From the cell containing the given text, extract its center point as [X, Y] coordinate. 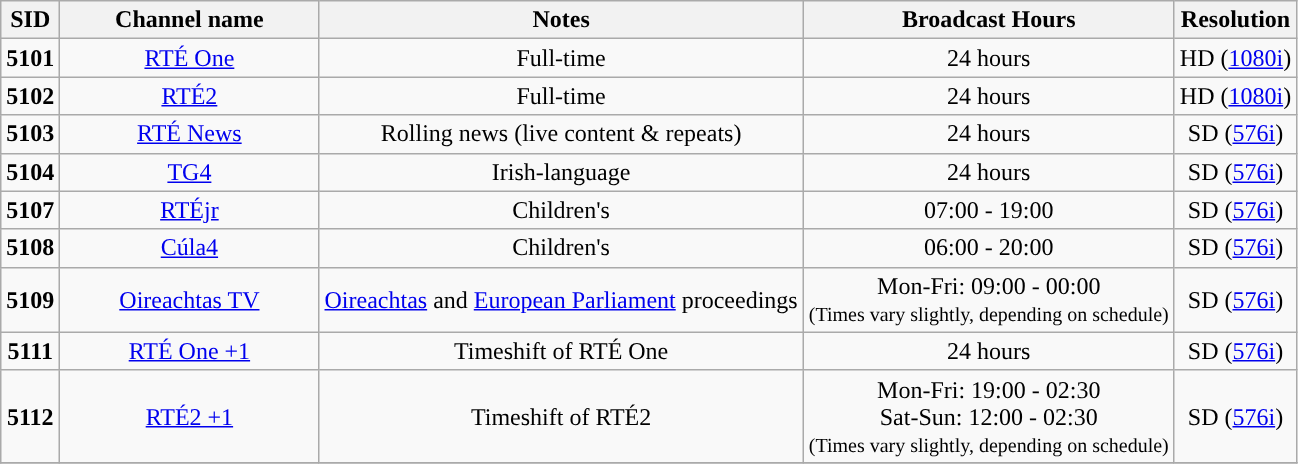
5103 [30, 134]
Rolling news (live content & repeats) [561, 134]
5102 [30, 96]
5112 [30, 416]
RTÉjr [190, 210]
5101 [30, 58]
Timeshift of RTÉ2 [561, 416]
RTÉ One [190, 58]
5111 [30, 351]
5107 [30, 210]
5104 [30, 172]
Broadcast Hours [988, 20]
5109 [30, 300]
07:00 - 19:00 [988, 210]
Cúla4 [190, 248]
5108 [30, 248]
SID [30, 20]
Oireachtas TV [190, 300]
RTÉ2 [190, 96]
RTÉ One +1 [190, 351]
Timeshift of RTÉ One [561, 351]
Channel name [190, 20]
RTÉ2 +1 [190, 416]
Mon-Fri: 09:00 - 00:00(Times vary slightly, depending on schedule) [988, 300]
Resolution [1235, 20]
Oireachtas and European Parliament proceedings [561, 300]
RTÉ News [190, 134]
Notes [561, 20]
Mon-Fri: 19:00 - 02:30Sat-Sun: 12:00 - 02:30(Times vary slightly, depending on schedule) [988, 416]
Irish-language [561, 172]
06:00 - 20:00 [988, 248]
TG4 [190, 172]
